From the cell containing the given text, extract its center point as (x, y) coordinate. 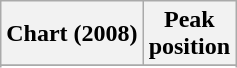
Chart (2008) (72, 34)
Peakposition (189, 34)
